Scan for the cell matching the given text and deliver its [x, y] coordinate at center. 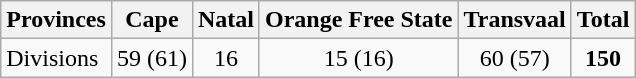
Divisions [56, 58]
Total [603, 20]
Cape [152, 20]
59 (61) [152, 58]
Orange Free State [358, 20]
Transvaal [514, 20]
16 [226, 58]
60 (57) [514, 58]
Provinces [56, 20]
15 (16) [358, 58]
Natal [226, 20]
150 [603, 58]
